Search for the cell housing the specified text and yield its (x, y) center coordinate. 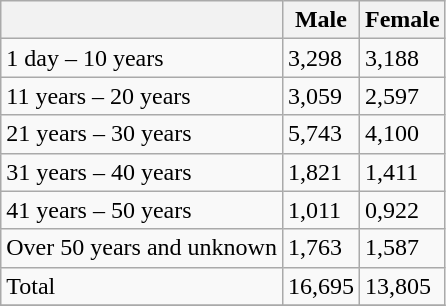
16,695 (320, 286)
4,100 (402, 134)
Female (402, 20)
41 years – 50 years (142, 210)
11 years – 20 years (142, 96)
3,059 (320, 96)
31 years – 40 years (142, 172)
Total (142, 286)
1,587 (402, 248)
2,597 (402, 96)
1,411 (402, 172)
21 years – 30 years (142, 134)
Over 50 years and unknown (142, 248)
Male (320, 20)
1,763 (320, 248)
1,011 (320, 210)
0,922 (402, 210)
5,743 (320, 134)
3,298 (320, 58)
1 day – 10 years (142, 58)
3,188 (402, 58)
1,821 (320, 172)
13,805 (402, 286)
